Identify which cell holds the provided text, then report its (X, Y) central coordinate. 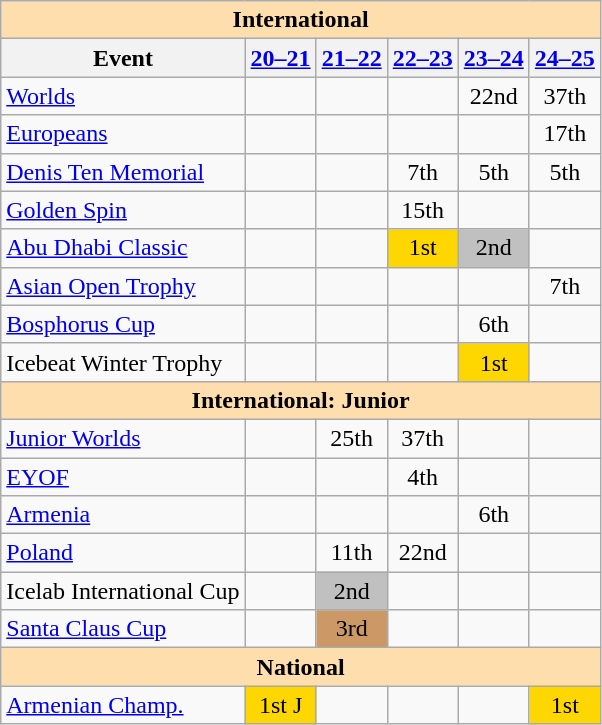
Poland (123, 553)
Bosphorus Cup (123, 324)
Armenia (123, 515)
22–23 (422, 58)
Santa Claus Cup (123, 629)
Junior Worlds (123, 438)
20–21 (280, 58)
Icelab International Cup (123, 591)
Golden Spin (123, 210)
Worlds (123, 96)
4th (422, 477)
International: Junior (301, 400)
21–22 (352, 58)
Armenian Champ. (123, 705)
11th (352, 553)
24–25 (564, 58)
Event (123, 58)
Icebeat Winter Trophy (123, 362)
National (301, 667)
Europeans (123, 134)
Abu Dhabi Classic (123, 248)
15th (422, 210)
Asian Open Trophy (123, 286)
23–24 (494, 58)
25th (352, 438)
3rd (352, 629)
Denis Ten Memorial (123, 172)
EYOF (123, 477)
17th (564, 134)
International (301, 20)
1st J (280, 705)
